Find where the given text appears and provide that cell's center as (X, Y) coordinate. 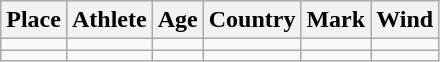
Country (252, 20)
Mark (336, 20)
Athlete (109, 20)
Wind (405, 20)
Age (178, 20)
Place (34, 20)
